Return (x, y) of the center of cell containing provided text 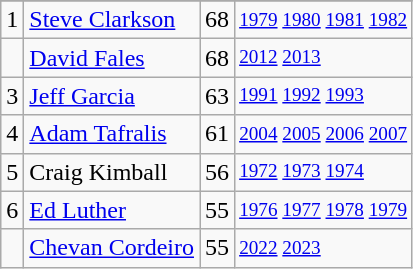
61 (218, 134)
2004 2005 2006 2007 (324, 134)
2022 2023 (324, 248)
Steve Clarkson (112, 20)
56 (218, 172)
David Fales (112, 58)
4 (12, 134)
1976 1977 1978 1979 (324, 210)
1972 1973 1974 (324, 172)
3 (12, 96)
2012 2013 (324, 58)
1979 1980 1981 1982 (324, 20)
1 (12, 20)
63 (218, 96)
5 (12, 172)
Adam Tafralis (112, 134)
1991 1992 1993 (324, 96)
Jeff Garcia (112, 96)
6 (12, 210)
Chevan Cordeiro (112, 248)
Craig Kimball (112, 172)
Ed Luther (112, 210)
